Pinpoint the cell where the given text exists, returning its (x, y) midpoint coordinate. 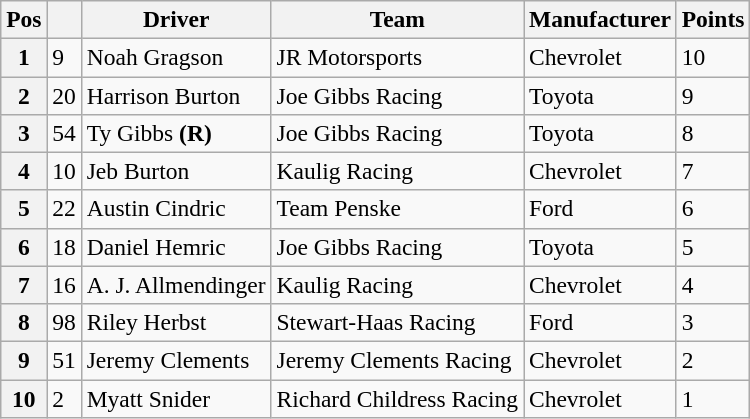
16 (64, 285)
98 (64, 322)
Richard Childress Racing (397, 398)
Driver (176, 19)
Stewart-Haas Racing (397, 322)
JR Motorsports (397, 57)
Pos (24, 19)
20 (64, 95)
Points (713, 19)
22 (64, 209)
A. J. Allmendinger (176, 285)
Jeremy Clements Racing (397, 360)
Daniel Hemric (176, 247)
Austin Cindric (176, 209)
18 (64, 247)
Jeremy Clements (176, 360)
Harrison Burton (176, 95)
Ty Gibbs (R) (176, 133)
Jeb Burton (176, 171)
Team (397, 19)
Myatt Snider (176, 398)
Noah Gragson (176, 57)
Riley Herbst (176, 322)
51 (64, 360)
Team Penske (397, 209)
54 (64, 133)
Manufacturer (600, 19)
